Output the [X, Y] coordinate of the center of the cell containing the given text.  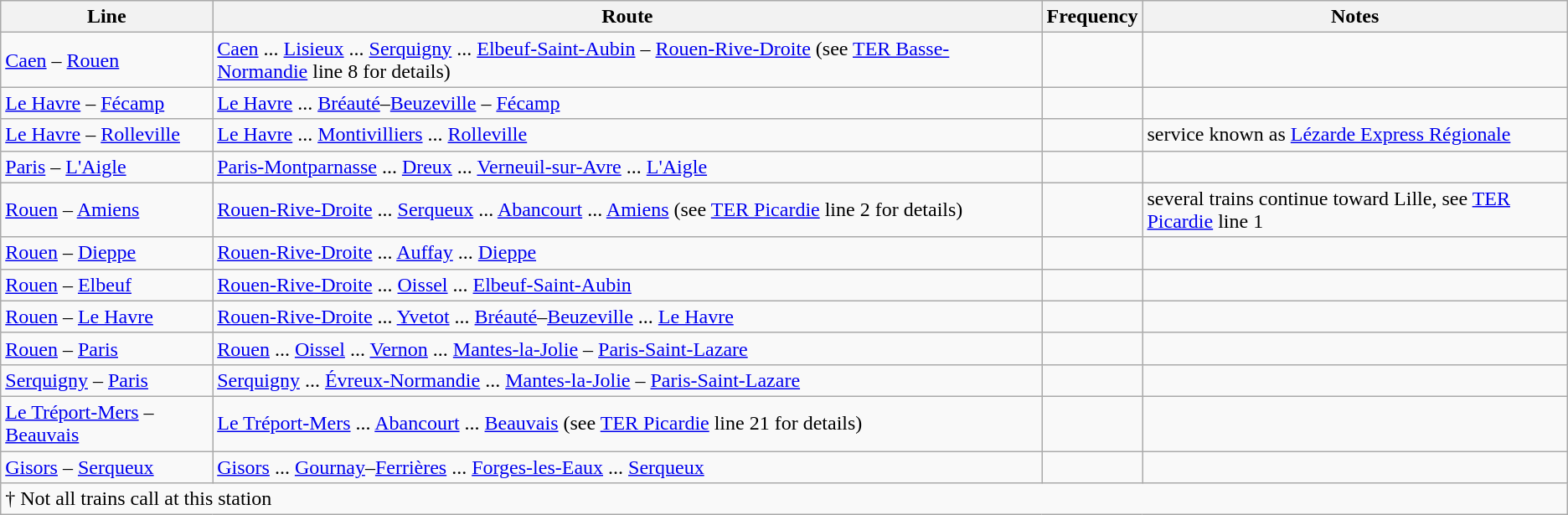
Le Havre ... Montivilliers ... Rolleville [627, 135]
Frequency [1092, 17]
Rouen – Amiens [107, 209]
Le Tréport-Mers ... Abancourt ... Beauvais (see TER Picardie line 21 for details) [627, 424]
Rouen ... Oissel ... Vernon ... Mantes-la-Jolie – Paris-Saint-Lazare [627, 348]
Gisors ... Gournay–Ferrières ... Forges-les-Eaux ... Serqueux [627, 466]
Rouen-Rive-Droite ... Yvetot ... Bréauté–Beuzeville ... Le Havre [627, 317]
several trains continue toward Lille, see TER Picardie line 1 [1355, 209]
Route [627, 17]
Line [107, 17]
Rouen – Elbeuf [107, 285]
Serquigny – Paris [107, 380]
Rouen-Rive-Droite ... Auffay ... Dieppe [627, 253]
† Not all trains call at this station [784, 499]
service known as Lézarde Express Régionale [1355, 135]
Le Havre – Rolleville [107, 135]
Paris-Montparnasse ... Dreux ... Verneuil-sur-Avre ... L'Aigle [627, 167]
Paris – L'Aigle [107, 167]
Rouen – Le Havre [107, 317]
Rouen-Rive-Droite ... Serqueux ... Abancourt ... Amiens (see TER Picardie line 2 for details) [627, 209]
Le Tréport-Mers – Beauvais [107, 424]
Rouen-Rive-Droite ... Oissel ... Elbeuf-Saint-Aubin [627, 285]
Rouen – Dieppe [107, 253]
Le Havre – Fécamp [107, 103]
Caen – Rouen [107, 60]
Caen ... Lisieux ... Serquigny ... Elbeuf-Saint-Aubin – Rouen-Rive-Droite (see TER Basse-Normandie line 8 for details) [627, 60]
Rouen – Paris [107, 348]
Le Havre ... Bréauté–Beuzeville – Fécamp [627, 103]
Notes [1355, 17]
Gisors – Serqueux [107, 466]
Serquigny ... Évreux-Normandie ... Mantes-la-Jolie – Paris-Saint-Lazare [627, 380]
